Capture the cell that displays the provided text and extract its (x, y) central coordinate. 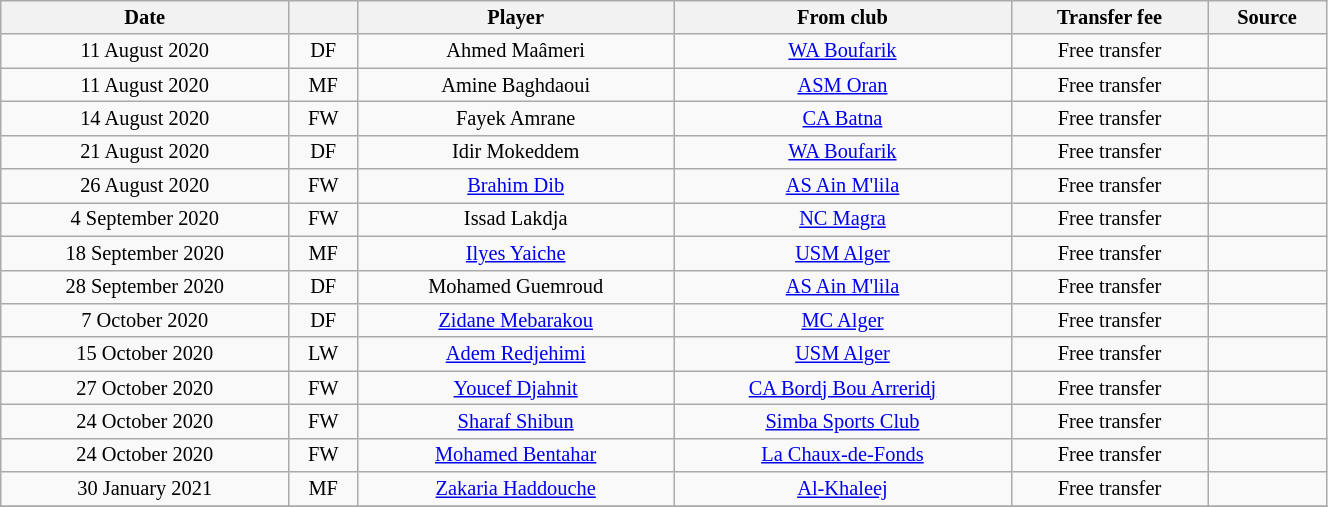
Ahmed Maâmeri (516, 51)
Amine Baghdaoui (516, 85)
ASM Oran (843, 85)
14 August 2020 (145, 118)
Ilyes Yaiche (516, 253)
Mohamed Guemroud (516, 287)
18 September 2020 (145, 253)
Transfer fee (1109, 17)
NC Magra (843, 219)
4 September 2020 (145, 219)
30 January 2021 (145, 489)
From club (843, 17)
Player (516, 17)
Adem Redjehimi (516, 354)
La Chaux-de-Fonds (843, 455)
15 October 2020 (145, 354)
Fayek Amrane (516, 118)
Brahim Dib (516, 186)
Zakaria Haddouche (516, 489)
Al-Khaleej (843, 489)
21 August 2020 (145, 152)
Mohamed Bentahar (516, 455)
Date (145, 17)
Issad Lakdja (516, 219)
28 September 2020 (145, 287)
26 August 2020 (145, 186)
CA Bordj Bou Arreridj (843, 388)
Source (1268, 17)
LW (324, 354)
7 October 2020 (145, 320)
Zidane Mebarakou (516, 320)
Idir Mokeddem (516, 152)
27 October 2020 (145, 388)
Simba Sports Club (843, 421)
Youcef Djahnit (516, 388)
Sharaf Shibun (516, 421)
CA Batna (843, 118)
MC Alger (843, 320)
